Scan for the cell matching the given text and deliver its [X, Y] coordinate at center. 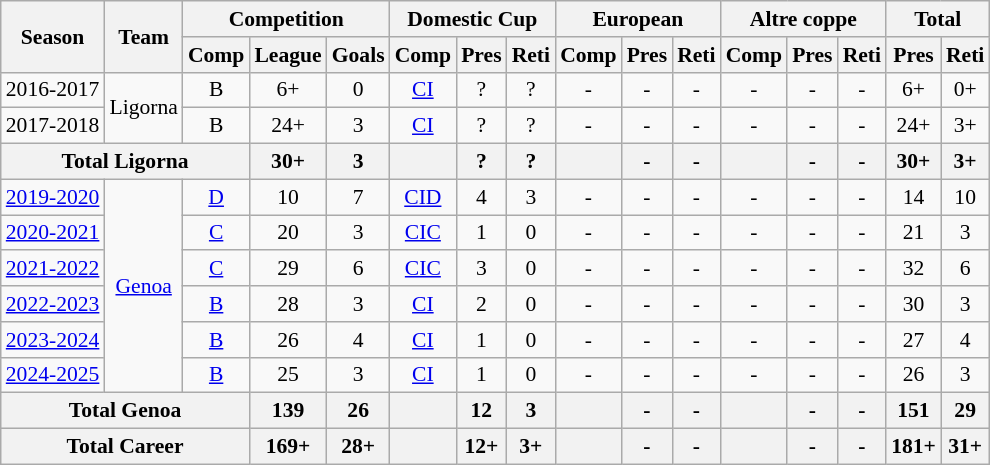
Domestic Cup [472, 19]
181+ [914, 447]
2016-2017 [53, 90]
31+ [965, 447]
Altre coppe [804, 19]
Total [938, 19]
Total Ligorna [126, 162]
Total Career [126, 447]
Total Genoa [126, 411]
20 [288, 233]
Genoa [143, 286]
Goals [358, 55]
30 [914, 304]
2019-2020 [53, 197]
25 [288, 375]
European [638, 19]
2023-2024 [53, 340]
151 [914, 411]
D [216, 197]
7 [358, 197]
2020-2021 [53, 233]
Season [53, 36]
2017-2018 [53, 126]
12 [481, 411]
21 [914, 233]
2022-2023 [53, 304]
Ligorna [143, 108]
28+ [358, 447]
0+ [965, 90]
Team [143, 36]
169+ [288, 447]
12+ [481, 447]
32 [914, 269]
139 [288, 411]
2021-2022 [53, 269]
2 [481, 304]
League [288, 55]
CID [424, 197]
14 [914, 197]
27 [914, 340]
2024-2025 [53, 375]
Competition [286, 19]
28 [288, 304]
